Detect which cell encompasses the target text, then output its [X, Y] center coordinate. 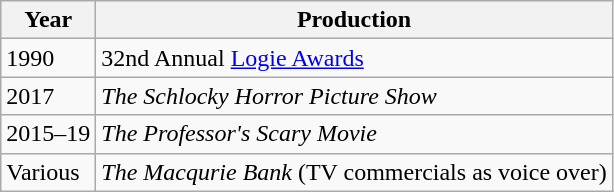
1990 [48, 58]
The Macqurie Bank (TV commercials as voice over) [354, 172]
The Professor's Scary Movie [354, 134]
The Schlocky Horror Picture Show [354, 96]
2017 [48, 96]
Year [48, 20]
2015–19 [48, 134]
32nd Annual Logie Awards [354, 58]
Production [354, 20]
Various [48, 172]
